Output the [x, y] coordinate of the center of the cell containing the given text.  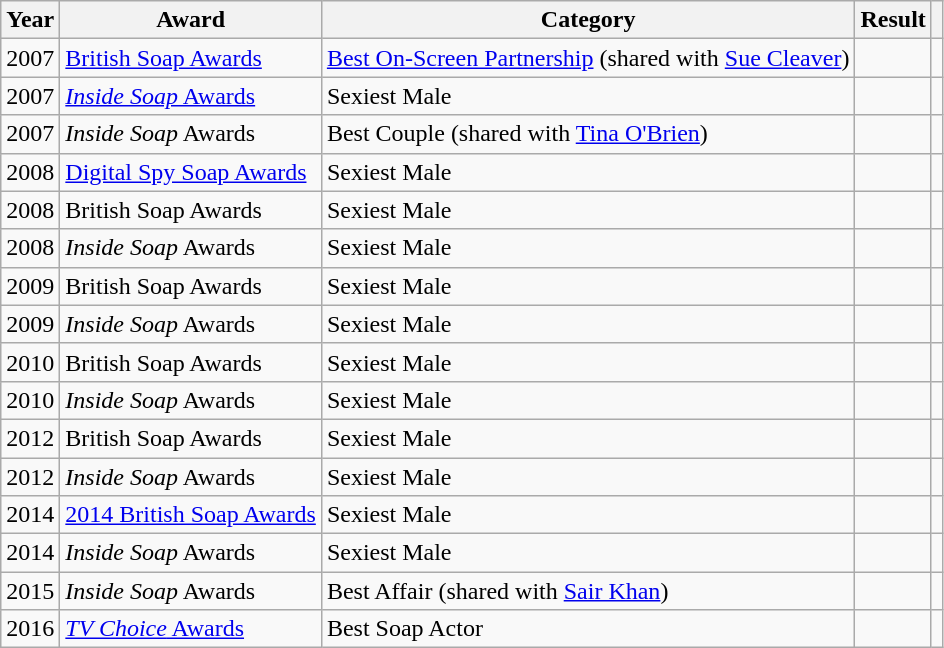
Best On-Screen Partnership (shared with Sue Cleaver) [588, 58]
Best Affair (shared with Sair Khan) [588, 591]
Result [893, 20]
Year [30, 20]
Award [191, 20]
2014 British Soap Awards [191, 515]
TV Choice Awards [191, 629]
Best Couple (shared with Tina O'Brien) [588, 134]
2016 [30, 629]
Digital Spy Soap Awards [191, 172]
2015 [30, 591]
Category [588, 20]
Best Soap Actor [588, 629]
